Extract the [x, y] coordinate from the center of the cell holding the provided text.  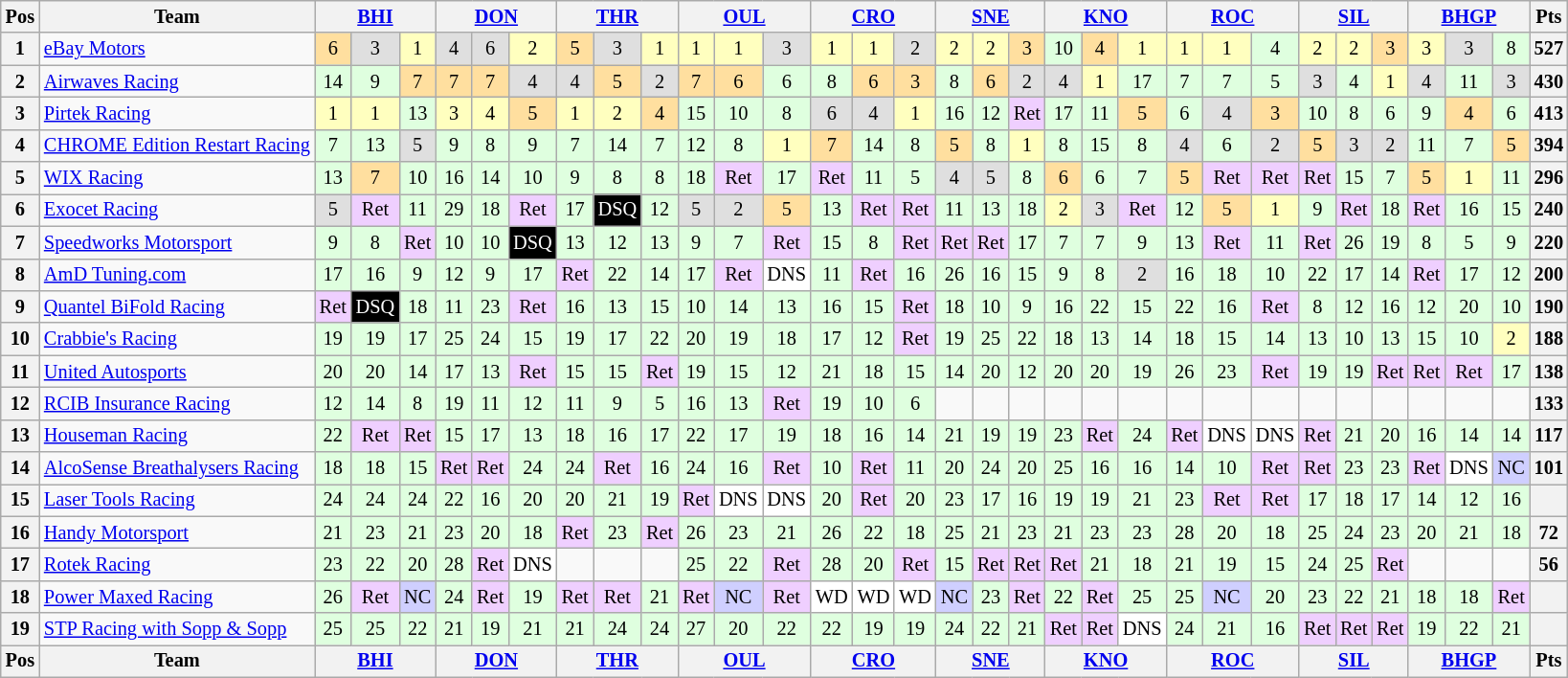
Power Maxed Racing [177, 597]
27 [696, 629]
413 [1549, 113]
138 [1549, 372]
101 [1549, 468]
190 [1549, 306]
29 [454, 210]
Exocet Racing [177, 210]
240 [1549, 210]
Pirtek Racing [177, 113]
296 [1549, 178]
527 [1549, 49]
Quantel BiFold Racing [177, 306]
Airwaves Racing [177, 81]
394 [1549, 146]
188 [1549, 339]
AlcoSense Breathalysers Racing [177, 468]
United Autosports [177, 372]
RCIB Insurance Racing [177, 403]
133 [1549, 403]
56 [1549, 564]
AmD Tuning.com [177, 275]
117 [1549, 436]
Speedworks Motorsport [177, 242]
200 [1549, 275]
Laser Tools Racing [177, 500]
220 [1549, 242]
STP Racing with Sopp & Sopp [177, 629]
eBay Motors [177, 49]
430 [1549, 81]
CHROME Edition Restart Racing [177, 146]
Houseman Racing [177, 436]
Rotek Racing [177, 564]
Crabbie's Racing [177, 339]
Handy Motorsport [177, 532]
WIX Racing [177, 178]
72 [1549, 532]
